Output the (x, y) coordinate of the center of the cell containing the given text.  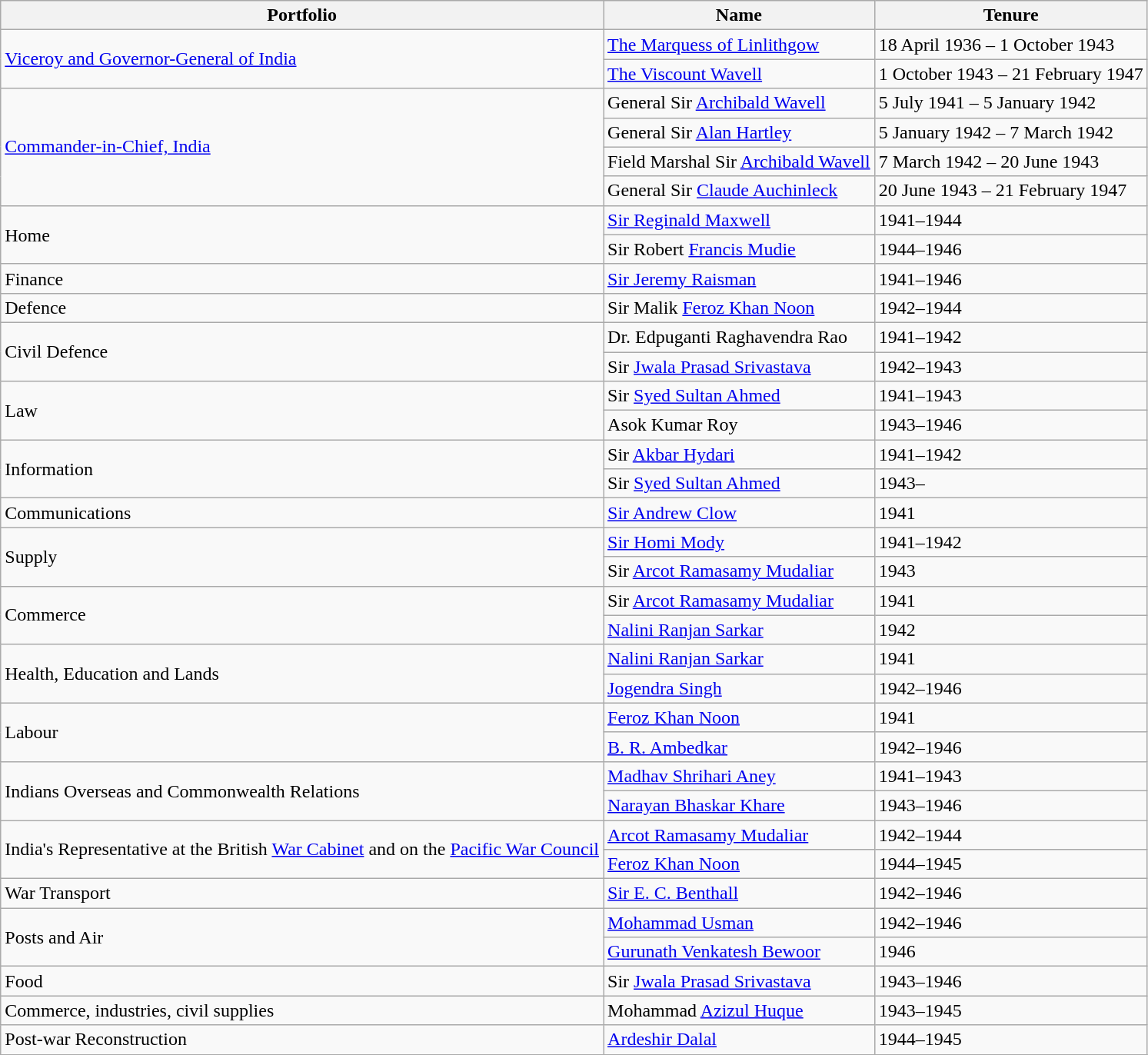
Sir Reginald Maxwell (740, 220)
The Marquess of Linlithgow (740, 45)
1944–1946 (1010, 249)
20 June 1943 – 21 February 1947 (1010, 191)
Sir Akbar Hydari (740, 454)
Portfolio (302, 15)
Defence (302, 308)
Arcot Ramasamy Mudaliar (740, 834)
Mohammad Usman (740, 923)
Indians Overseas and Commonwealth Relations (302, 790)
Food (302, 981)
Communications (302, 513)
1 October 1943 – 21 February 1947 (1010, 74)
India's Representative at the British War Cabinet and on the Pacific War Council (302, 849)
Finance (302, 278)
Sir Malik Feroz Khan Noon (740, 308)
Tenure (1010, 15)
1941–1946 (1010, 278)
Narayan Bhaskar Khare (740, 805)
Sir Homi Mody (740, 542)
Home (302, 235)
Sir Robert Francis Mudie (740, 249)
1946 (1010, 952)
General Sir Claude Auchinleck (740, 191)
Health, Education and Lands (302, 674)
General Sir Archibald Wavell (740, 103)
1942 (1010, 630)
18 April 1936 – 1 October 1943 (1010, 45)
Commander-in-Chief, India (302, 147)
War Transport (302, 894)
Dr. Edpuganti Raghavendra Rao (740, 337)
Sir Jeremy Raisman (740, 278)
7 March 1942 – 20 June 1943 (1010, 161)
5 January 1942 – 7 March 1942 (1010, 132)
Madhav Shrihari Aney (740, 776)
1941–1944 (1010, 220)
B. R. Ambedkar (740, 747)
Name (740, 15)
The Viscount Wavell (740, 74)
Sir E. C. Benthall (740, 894)
Gurunath Venkatesh Bewoor (740, 952)
Law (302, 411)
1943– (1010, 484)
Information (302, 469)
Civil Defence (302, 351)
1943 (1010, 571)
Posts and Air (302, 937)
General Sir Alan Hartley (740, 132)
Asok Kumar Roy (740, 425)
1942–1943 (1010, 367)
5 July 1941 – 5 January 1942 (1010, 103)
Commerce, industries, civil supplies (302, 1010)
Commerce (302, 615)
Viceroy and Governor-General of India (302, 59)
Sir Andrew Clow (740, 513)
Post-war Reconstruction (302, 1040)
Jogendra Singh (740, 688)
1943–1945 (1010, 1010)
Ardeshir Dalal (740, 1040)
Labour (302, 732)
Mohammad Azizul Huque (740, 1010)
Field Marshal Sir Archibald Wavell (740, 161)
Supply (302, 557)
